Provide the (x, y) coordinate of the cell's center where the given text is located.  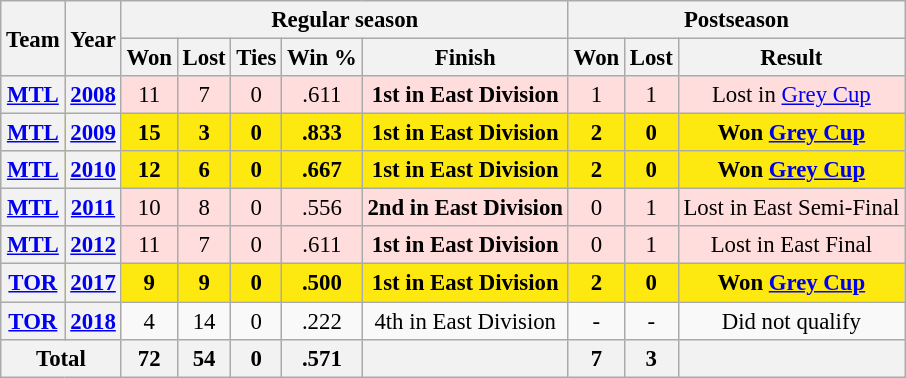
Lost in East Semi-Final (791, 208)
Team (33, 38)
Year (93, 38)
6 (204, 170)
.833 (322, 133)
15 (149, 133)
Postseason (736, 20)
2009 (93, 133)
4th in East Division (465, 321)
Lost in Grey Cup (791, 95)
12 (149, 170)
4 (149, 321)
2012 (93, 245)
14 (204, 321)
2008 (93, 95)
.500 (322, 283)
Total (61, 358)
.222 (322, 321)
.571 (322, 358)
72 (149, 358)
Result (791, 58)
2011 (93, 208)
54 (204, 358)
2010 (93, 170)
2018 (93, 321)
.556 (322, 208)
Ties (256, 58)
Regular season (344, 20)
2017 (93, 283)
Finish (465, 58)
Win % (322, 58)
8 (204, 208)
10 (149, 208)
Did not qualify (791, 321)
.667 (322, 170)
2nd in East Division (465, 208)
Lost in East Final (791, 245)
